Identify which cell holds the provided text, then report its [X, Y] central coordinate. 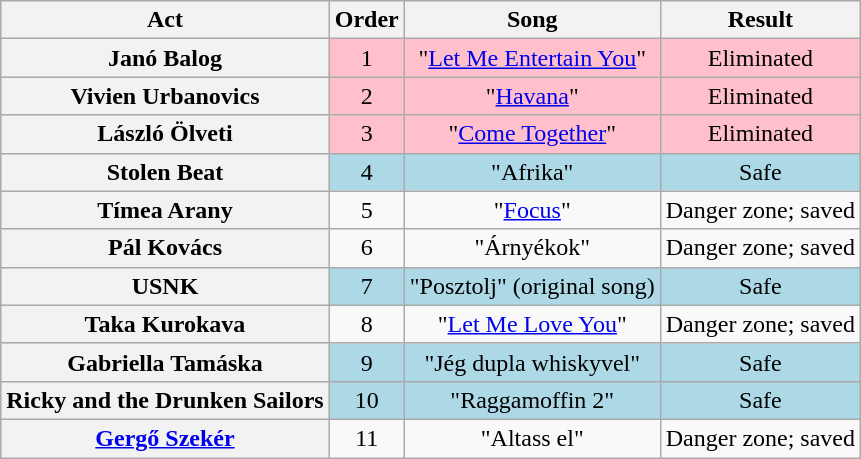
"Raggamoffin 2" [532, 400]
Janó Balog [165, 58]
4 [366, 172]
"Posztolj" (original song) [532, 286]
"Afrika" [532, 172]
"Let Me Love You" [532, 324]
Ricky and the Drunken Sailors [165, 400]
10 [366, 400]
Taka Kurokava [165, 324]
László Ölveti [165, 134]
5 [366, 210]
Gabriella Tamáska [165, 362]
Tímea Arany [165, 210]
Vivien Urbanovics [165, 96]
6 [366, 248]
Gergő Szekér [165, 438]
"Árnyékok" [532, 248]
"Let Me Entertain You" [532, 58]
USNK [165, 286]
2 [366, 96]
Order [366, 20]
8 [366, 324]
Song [532, 20]
11 [366, 438]
7 [366, 286]
3 [366, 134]
9 [366, 362]
"Jég dupla whiskyvel" [532, 362]
"Altass el" [532, 438]
1 [366, 58]
"Focus" [532, 210]
Pál Kovács [165, 248]
"Havana" [532, 96]
"Come Together" [532, 134]
Act [165, 20]
Stolen Beat [165, 172]
Result [760, 20]
